For the text-containing cell, return its midpoint in (x, y) coordinate format. 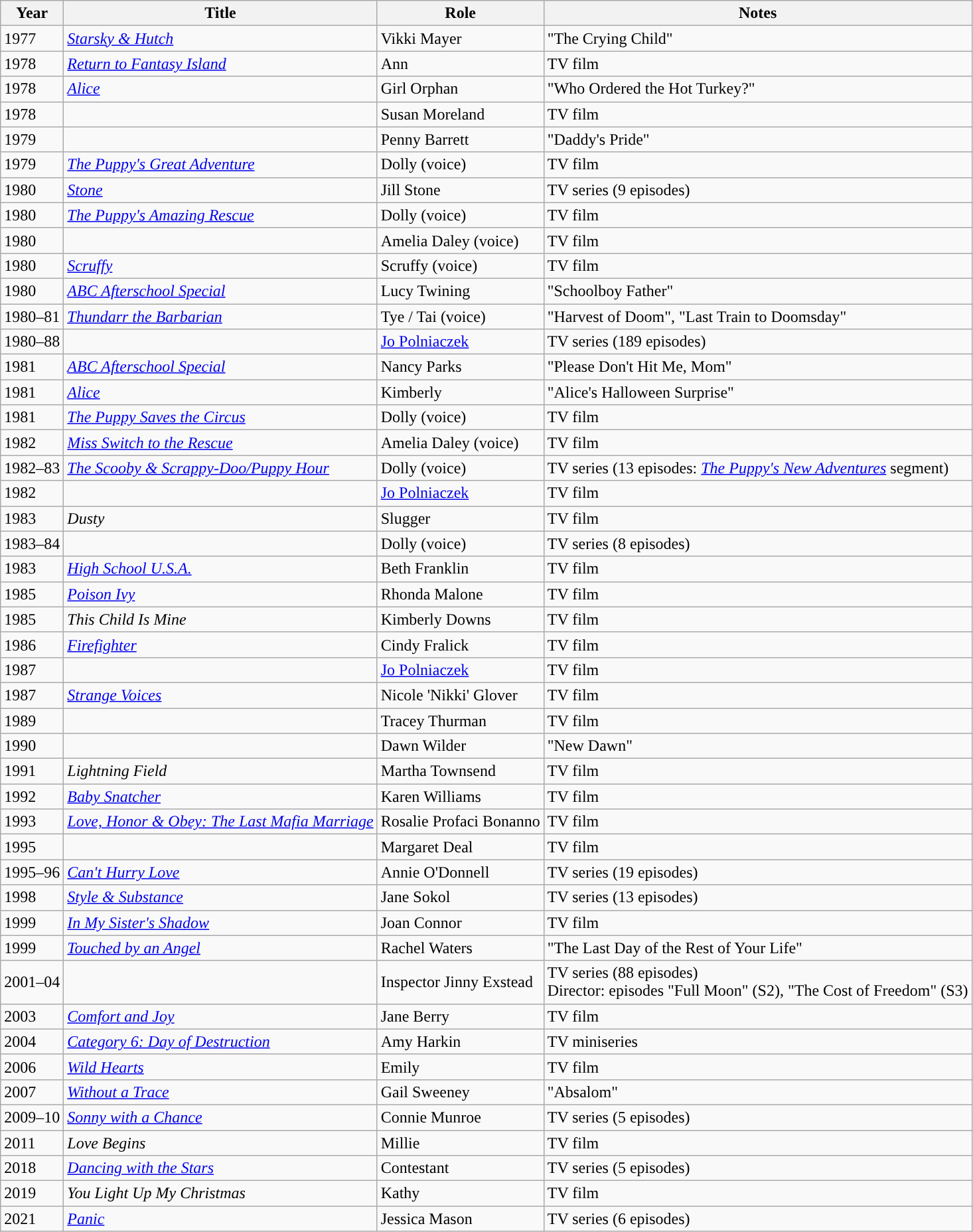
Dusty (220, 518)
2003 (32, 1016)
Rachel Waters (461, 948)
Poison Ivy (220, 594)
Thundarr the Barbarian (220, 317)
1980–81 (32, 317)
Comfort and Joy (220, 1016)
1980–88 (32, 342)
1995–96 (32, 872)
TV series (8 episodes) (758, 544)
Annie O'Donnell (461, 872)
Millie (461, 1142)
Kimberly Downs (461, 619)
Love Begins (220, 1142)
Can't Hurry Love (220, 872)
2007 (32, 1092)
Firefighter (220, 645)
This Child Is Mine (220, 619)
Ann (461, 64)
Stone (220, 190)
Without a Trace (220, 1092)
1998 (32, 897)
Emily (461, 1067)
Notes (758, 13)
1989 (32, 720)
Jill Stone (461, 190)
Sonny with a Chance (220, 1117)
High School U.S.A. (220, 569)
1992 (32, 797)
"The Crying Child" (758, 38)
The Puppy's Amazing Rescue (220, 215)
Cindy Fralick (461, 645)
Touched by an Angel (220, 948)
Year (32, 13)
Girl Orphan (461, 89)
Category 6: Day of Destruction (220, 1041)
Penny Barrett (461, 139)
Susan Moreland (461, 114)
1982–83 (32, 468)
Jessica Mason (461, 1219)
Vikki Mayer (461, 38)
Nicole 'Nikki' Glover (461, 695)
2018 (32, 1168)
1993 (32, 822)
Scruffy (220, 266)
Return to Fantasy Island (220, 64)
"Daddy's Pride" (758, 139)
Martha Townsend (461, 771)
Wild Hearts (220, 1067)
Karen Williams (461, 797)
Jane Berry (461, 1016)
2006 (32, 1067)
Rosalie Profaci Bonanno (461, 822)
TV series (13 episodes: The Puppy's New Adventures segment) (758, 468)
Love, Honor & Obey: The Last Mafia Marriage (220, 822)
"Alice's Halloween Surprise" (758, 392)
2011 (32, 1142)
Starsky & Hutch (220, 38)
"Schoolboy Father" (758, 291)
The Puppy's Great Adventure (220, 165)
"Harvest of Doom", "Last Train to Doomsday" (758, 317)
2019 (32, 1193)
TV miniseries (758, 1041)
Lucy Twining (461, 291)
Slugger (461, 518)
"Please Don't Hit Me, Mom" (758, 367)
TV series (88 episodes)Director: episodes "Full Moon" (S2), "The Cost of Freedom" (S3) (758, 982)
The Puppy Saves the Circus (220, 418)
The Scooby & Scrappy-Doo/Puppy Hour (220, 468)
Kathy (461, 1193)
Contestant (461, 1168)
Joan Connor (461, 923)
"Absalom" (758, 1092)
Inspector Jinny Exstead (461, 982)
Miss Switch to the Rescue (220, 443)
2001–04 (32, 982)
1990 (32, 746)
Dancing with the Stars (220, 1168)
2009–10 (32, 1117)
TV series (13 episodes) (758, 897)
Title (220, 13)
Jane Sokol (461, 897)
1983–84 (32, 544)
Gail Sweeney (461, 1092)
TV series (19 episodes) (758, 872)
Role (461, 13)
"New Dawn" (758, 746)
You Light Up My Christmas (220, 1193)
Lightning Field (220, 771)
Margaret Deal (461, 847)
"Who Ordered the Hot Turkey?" (758, 89)
Style & Substance (220, 897)
2004 (32, 1041)
"The Last Day of the Rest of Your Life" (758, 948)
Baby Snatcher (220, 797)
Beth Franklin (461, 569)
Panic (220, 1219)
Tracey Thurman (461, 720)
In My Sister's Shadow (220, 923)
Scruffy (voice) (461, 266)
Tye / Tai (voice) (461, 317)
1995 (32, 847)
Strange Voices (220, 695)
Connie Munroe (461, 1117)
TV series (189 episodes) (758, 342)
Amy Harkin (461, 1041)
Kimberly (461, 392)
Nancy Parks (461, 367)
TV series (6 episodes) (758, 1219)
2021 (32, 1219)
1991 (32, 771)
TV series (9 episodes) (758, 190)
Dawn Wilder (461, 746)
Rhonda Malone (461, 594)
1977 (32, 38)
1986 (32, 645)
